Output the (X, Y) coordinate of the center of the cell containing the given text.  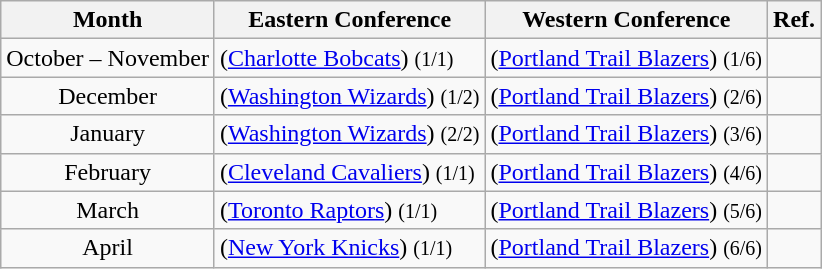
Ref. (794, 20)
Eastern Conference (350, 20)
(Toronto Raptors) (1/1) (350, 210)
(Charlotte Bobcats) (1/1) (350, 58)
Month (108, 20)
February (108, 172)
(Cleveland Cavaliers) (1/1) (350, 172)
(New York Knicks) (1/1) (350, 248)
(Washington Wizards) (1/2) (350, 96)
(Portland Trail Blazers) (2/6) (626, 96)
January (108, 134)
March (108, 210)
December (108, 96)
October – November (108, 58)
(Portland Trail Blazers) (1/6) (626, 58)
(Washington Wizards) (2/2) (350, 134)
Western Conference (626, 20)
(Portland Trail Blazers) (5/6) (626, 210)
(Portland Trail Blazers) (3/6) (626, 134)
(Portland Trail Blazers) (6/6) (626, 248)
(Portland Trail Blazers) (4/6) (626, 172)
April (108, 248)
